Determine the (X, Y) coordinate at the center of the cell enclosing the given text.  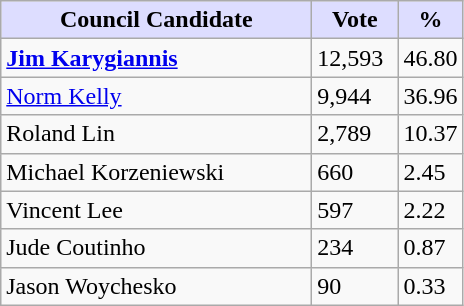
90 (355, 286)
Norm Kelly (156, 96)
0.87 (430, 248)
12,593 (355, 58)
0.33 (430, 286)
Jude Coutinho (156, 248)
Jason Woychesko (156, 286)
9,944 (355, 96)
Council Candidate (156, 20)
Vote (355, 20)
2.45 (430, 172)
Jim Karygiannis (156, 58)
2,789 (355, 134)
597 (355, 210)
% (430, 20)
10.37 (430, 134)
36.96 (430, 96)
2.22 (430, 210)
46.80 (430, 58)
Vincent Lee (156, 210)
Roland Lin (156, 134)
234 (355, 248)
Michael Korzeniewski (156, 172)
660 (355, 172)
